Extract the (X, Y) coordinate from the center of the cell holding the provided text.  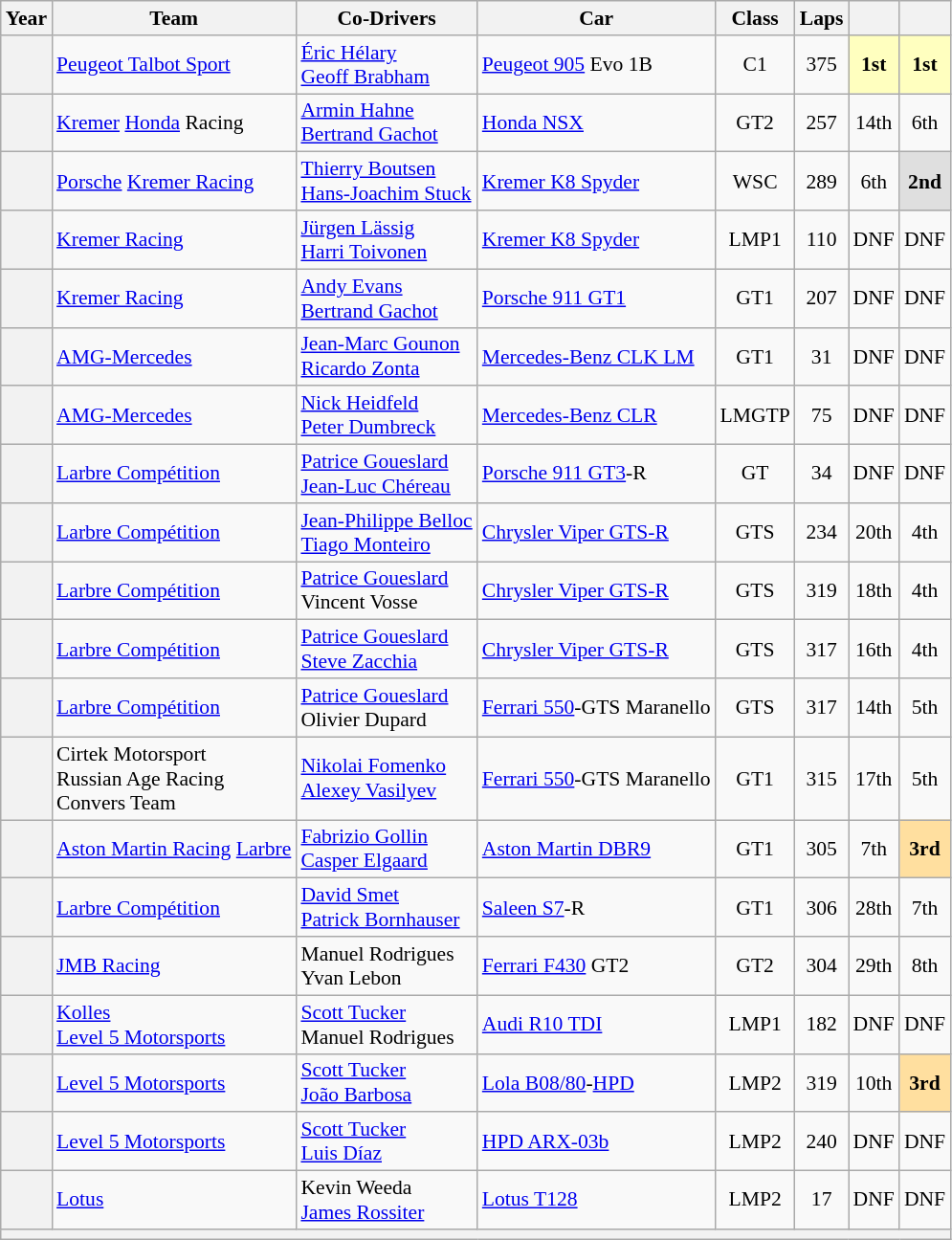
Porsche Kremer Racing (174, 182)
17th (875, 779)
Jürgen Lässig Harri Toivonen (387, 239)
Team (174, 18)
C1 (754, 65)
Cirtek Motorsport Russian Age Racing Convers Team (174, 779)
110 (822, 239)
20th (875, 532)
Mercedes-Benz CLR (597, 415)
Ferrari F430 GT2 (597, 966)
Laps (822, 18)
Patrice Goueslard Vincent Vosse (387, 591)
Manuel Rodrigues Yvan Lebon (387, 966)
304 (822, 966)
31 (822, 356)
Porsche 911 GT3-R (597, 475)
Peugeot Talbot Sport (174, 65)
Scott Tucker Luis Díaz (387, 1142)
Nick Heidfeld Peter Dumbreck (387, 415)
315 (822, 779)
Scott Tucker João Barbosa (387, 1083)
Co-Drivers (387, 18)
Fabrizio Gollin Casper Elgaard (387, 850)
Peugeot 905 Evo 1B (597, 65)
Jean-Philippe Belloc Tiago Monteiro (387, 532)
Patrice Goueslard Steve Zacchia (387, 649)
Mercedes-Benz CLK LM (597, 356)
Éric Hélary Geoff Brabham (387, 65)
GT (754, 475)
LMGTP (754, 415)
Car (597, 18)
JMB Racing (174, 966)
75 (822, 415)
Thierry Boutsen Hans-Joachim Stuck (387, 182)
Class (754, 18)
Aston Martin Racing Larbre (174, 850)
8th (924, 966)
Lola B08/80-HPD (597, 1083)
Lotus (174, 1200)
Saleen S7-R (597, 907)
28th (875, 907)
David Smet Patrick Bornhauser (387, 907)
306 (822, 907)
305 (822, 850)
Scott Tucker Manuel Rodrigues (387, 1024)
Year (27, 18)
10th (875, 1083)
Nikolai Fomenko Alexey Vasilyev (387, 779)
Kolles Level 5 Motorsports (174, 1024)
Aston Martin DBR9 (597, 850)
Patrice Goueslard Jean-Luc Chéreau (387, 475)
16th (875, 649)
34 (822, 475)
Andy Evans Bertrand Gachot (387, 299)
17 (822, 1200)
Patrice Goueslard Olivier Dupard (387, 708)
Audi R10 TDI (597, 1024)
257 (822, 122)
2nd (924, 182)
Lotus T128 (597, 1200)
289 (822, 182)
Armin Hahne Bertrand Gachot (387, 122)
HPD ARX-03b (597, 1142)
WSC (754, 182)
18th (875, 591)
207 (822, 299)
Kevin Weeda James Rossiter (387, 1200)
182 (822, 1024)
Kremer Honda Racing (174, 122)
375 (822, 65)
Honda NSX (597, 122)
29th (875, 966)
Porsche 911 GT1 (597, 299)
Jean-Marc Gounon Ricardo Zonta (387, 356)
240 (822, 1142)
234 (822, 532)
